From the cell containing the given text, extract its center point as (x, y) coordinate. 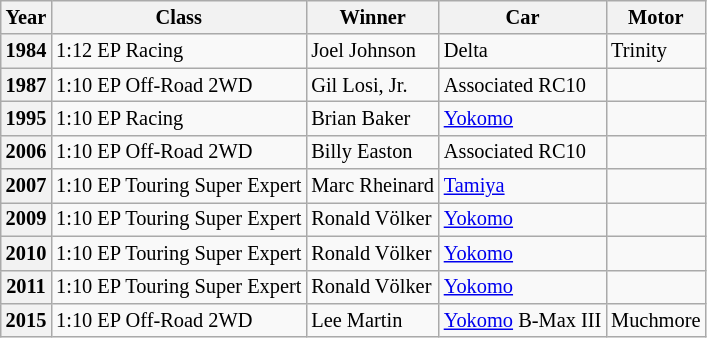
1984 (26, 51)
1987 (26, 85)
2009 (26, 219)
Joel Johnson (372, 51)
Year (26, 17)
2010 (26, 253)
Car (522, 17)
Lee Martin (372, 320)
Trinity (656, 51)
Billy Easton (372, 152)
Delta (522, 51)
2015 (26, 320)
1:10 EP Racing (178, 118)
Winner (372, 17)
2011 (26, 287)
1995 (26, 118)
Yokomo B-Max III (522, 320)
Tamiya (522, 186)
2007 (26, 186)
Marc Rheinard (372, 186)
Muchmore (656, 320)
Gil Losi, Jr. (372, 85)
1:12 EP Racing (178, 51)
2006 (26, 152)
Class (178, 17)
Motor (656, 17)
Brian Baker (372, 118)
